Capture the cell that displays the provided text and extract its [X, Y] central coordinate. 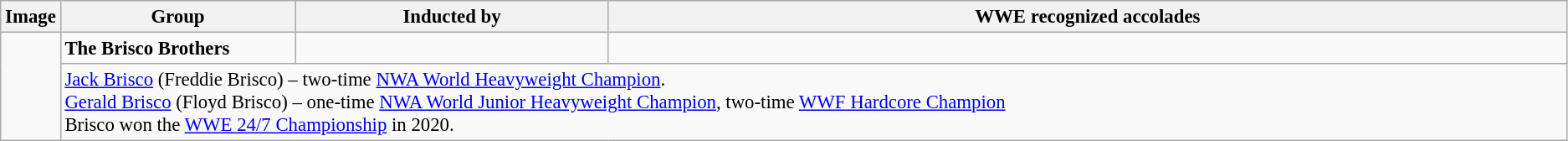
Group [177, 17]
Inducted by [452, 17]
Image [30, 17]
WWE recognized accolades [1088, 17]
The Brisco Brothers [177, 49]
